Capture the cell that displays the provided text and extract its [X, Y] central coordinate. 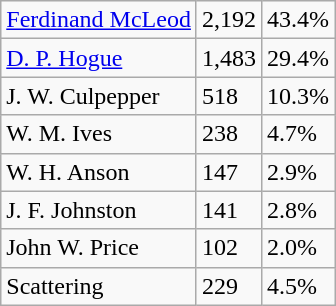
4.5% [298, 286]
229 [228, 286]
W. H. Anson [99, 172]
D. P. Hogue [99, 58]
29.4% [298, 58]
43.4% [298, 20]
Scattering [99, 286]
John W. Price [99, 248]
4.7% [298, 134]
518 [228, 96]
J. F. Johnston [99, 210]
2.0% [298, 248]
2.8% [298, 210]
2,192 [228, 20]
2.9% [298, 172]
1,483 [228, 58]
Ferdinand McLeod [99, 20]
102 [228, 248]
W. M. Ives [99, 134]
141 [228, 210]
10.3% [298, 96]
238 [228, 134]
147 [228, 172]
J. W. Culpepper [99, 96]
